Output the [X, Y] coordinate of the center of the cell containing the given text.  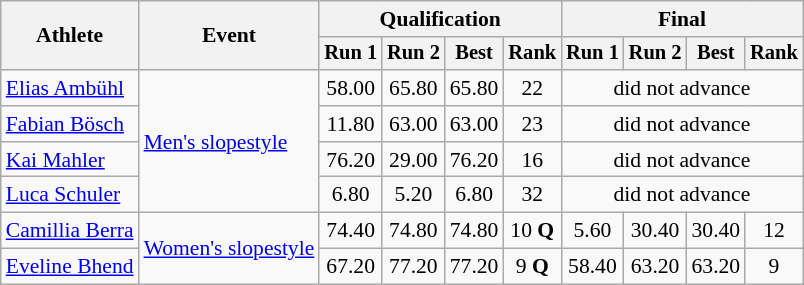
58.40 [592, 267]
5.60 [592, 231]
5.20 [414, 195]
Event [230, 36]
Kai Mahler [70, 160]
9 Q [532, 267]
12 [774, 231]
Elias Ambühl [70, 88]
29.00 [414, 160]
Qualification [440, 19]
Eveline Bhend [70, 267]
Luca Schuler [70, 195]
9 [774, 267]
74.40 [350, 231]
22 [532, 88]
67.20 [350, 267]
23 [532, 124]
58.00 [350, 88]
Women's slopestyle [230, 248]
32 [532, 195]
Athlete [70, 36]
Men's slopestyle [230, 141]
11.80 [350, 124]
Camillia Berra [70, 231]
Fabian Bösch [70, 124]
10 Q [532, 231]
Final [682, 19]
16 [532, 160]
